Identify which cell holds the provided text, then report its (x, y) central coordinate. 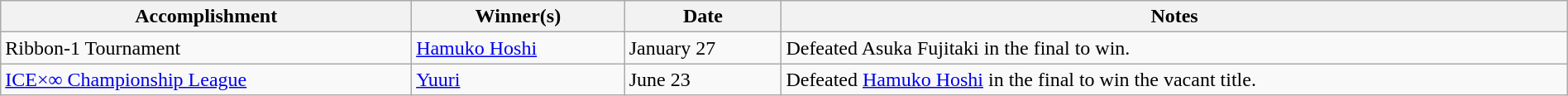
January 27 (703, 48)
Accomplishment (207, 17)
Yuuri (519, 79)
Hamuko Hoshi (519, 48)
Notes (1174, 17)
Date (703, 17)
Ribbon-1 Tournament (207, 48)
Defeated Hamuko Hoshi in the final to win the vacant title. (1174, 79)
ICE×∞ Championship League (207, 79)
Winner(s) (519, 17)
June 23 (703, 79)
Defeated Asuka Fujitaki in the final to win. (1174, 48)
